Identify which cell holds the provided text, then report its [x, y] central coordinate. 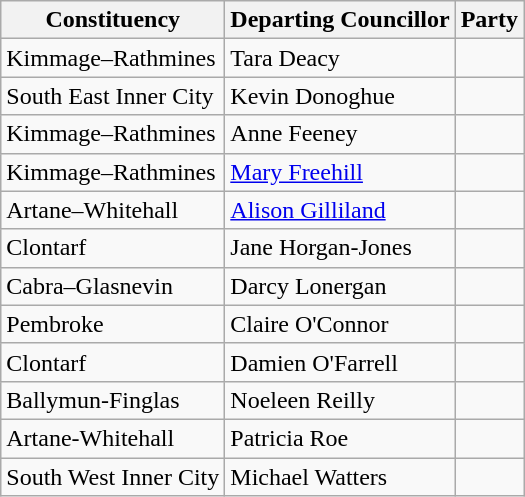
Patricia Roe [340, 438]
Damien O'Farrell [340, 362]
Noeleen Reilly [340, 400]
Tara Deacy [340, 58]
Michael Watters [340, 477]
South East Inner City [113, 96]
Claire O'Connor [340, 324]
Artane–Whitehall [113, 210]
Constituency [113, 20]
Darcy Lonergan [340, 286]
Ballymun-Finglas [113, 400]
Cabra–Glasnevin [113, 286]
Alison Gilliland [340, 210]
Jane Horgan-Jones [340, 248]
Mary Freehill [340, 172]
South West Inner City [113, 477]
Kevin Donoghue [340, 96]
Party [489, 20]
Anne Feeney [340, 134]
Departing Councillor [340, 20]
Pembroke [113, 324]
Artane-Whitehall [113, 438]
